Find where the given text appears and provide that cell's center as [X, Y] coordinate. 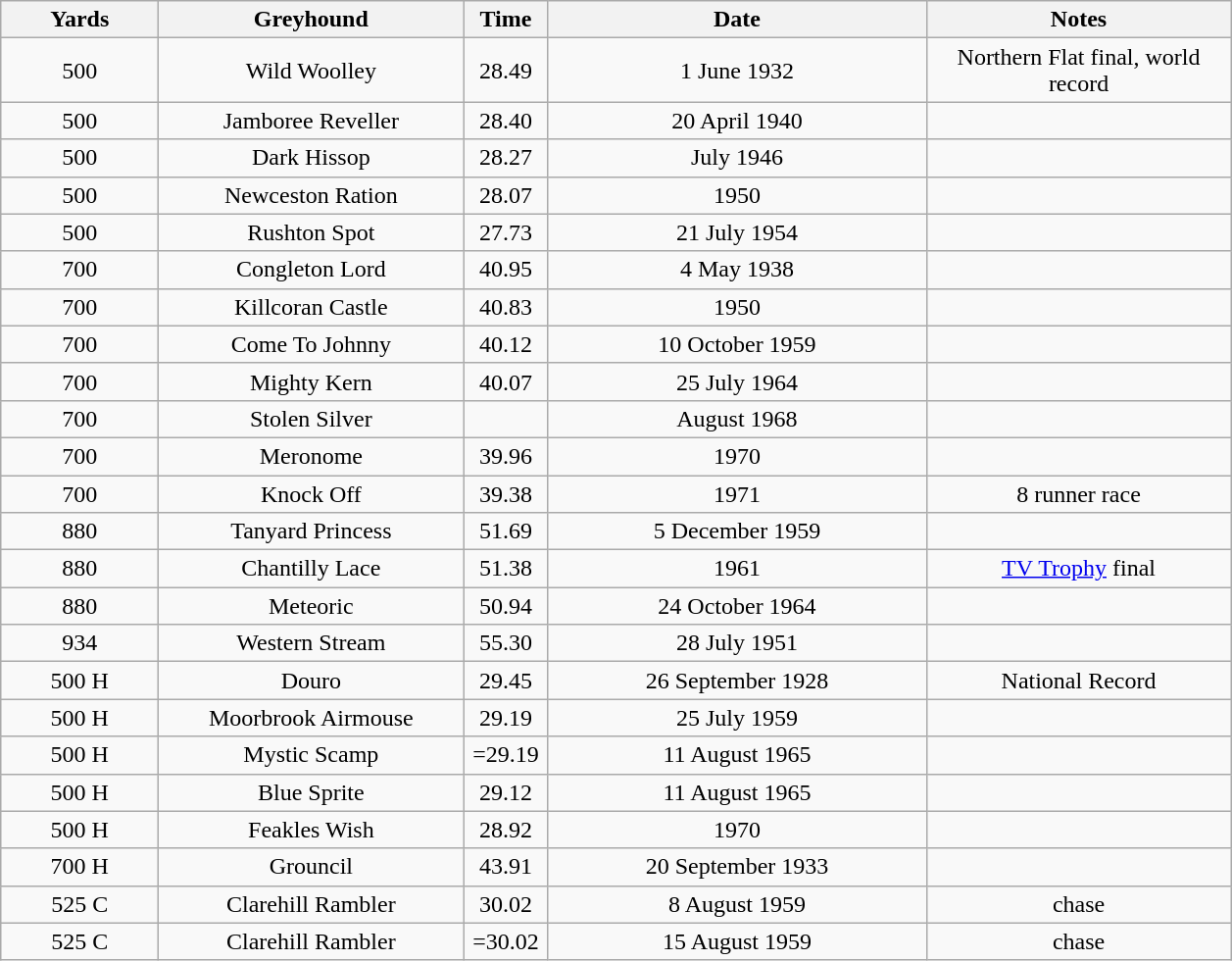
20 April 1940 [737, 121]
21 July 1954 [737, 232]
Date [737, 20]
Notes [1078, 20]
1 June 1932 [737, 71]
Mystic Scamp [312, 755]
5 December 1959 [737, 531]
934 [80, 643]
Come To Johnny [312, 344]
Meteoric [312, 606]
39.96 [506, 456]
28.49 [506, 71]
25 July 1964 [737, 381]
29.19 [506, 718]
National Record [1078, 681]
51.69 [506, 531]
40.95 [506, 270]
1971 [737, 493]
=30.02 [506, 941]
Stolen Silver [312, 419]
30.02 [506, 904]
Newceston Ration [312, 195]
20 September 1933 [737, 867]
Grouncil [312, 867]
Northern Flat final, world record [1078, 71]
Tanyard Princess [312, 531]
Rushton Spot [312, 232]
28.27 [506, 158]
29.12 [506, 792]
Dark Hissop [312, 158]
Knock Off [312, 493]
55.30 [506, 643]
Wild Woolley [312, 71]
Meronome [312, 456]
28.40 [506, 121]
51.38 [506, 569]
Blue Sprite [312, 792]
25 July 1959 [737, 718]
Jamboree Reveller [312, 121]
Douro [312, 681]
Greyhound [312, 20]
8 August 1959 [737, 904]
Time [506, 20]
50.94 [506, 606]
39.38 [506, 493]
July 1946 [737, 158]
10 October 1959 [737, 344]
27.73 [506, 232]
28.07 [506, 195]
40.12 [506, 344]
Western Stream [312, 643]
August 1968 [737, 419]
8 runner race [1078, 493]
700 H [80, 867]
Congleton Lord [312, 270]
15 August 1959 [737, 941]
28 July 1951 [737, 643]
43.91 [506, 867]
40.07 [506, 381]
Mighty Kern [312, 381]
26 September 1928 [737, 681]
4 May 1938 [737, 270]
1961 [737, 569]
Chantilly Lace [312, 569]
TV Trophy final [1078, 569]
28.92 [506, 830]
29.45 [506, 681]
Moorbrook Airmouse [312, 718]
Killcoran Castle [312, 307]
24 October 1964 [737, 606]
Yards [80, 20]
40.83 [506, 307]
Feakles Wish [312, 830]
=29.19 [506, 755]
